Locate the cell with the specified text and output its [x, y] center coordinate. 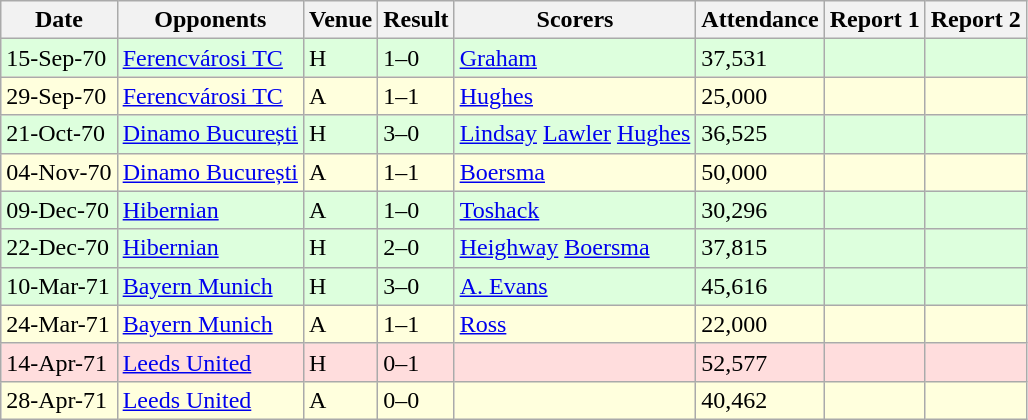
21-Oct-70 [59, 134]
40,462 [760, 400]
Boersma [575, 172]
14-Apr-71 [59, 362]
Hughes [575, 96]
Report 1 [874, 20]
25,000 [760, 96]
22-Dec-70 [59, 248]
Ross [575, 324]
Scorers [575, 20]
Lindsay Lawler Hughes [575, 134]
04-Nov-70 [59, 172]
Attendance [760, 20]
Date [59, 20]
30,296 [760, 210]
15-Sep-70 [59, 58]
50,000 [760, 172]
37,815 [760, 248]
52,577 [760, 362]
24-Mar-71 [59, 324]
37,531 [760, 58]
Graham [575, 58]
22,000 [760, 324]
29-Sep-70 [59, 96]
Venue [341, 20]
36,525 [760, 134]
45,616 [760, 286]
28-Apr-71 [59, 400]
2–0 [416, 248]
0–1 [416, 362]
0–0 [416, 400]
Heighway Boersma [575, 248]
Toshack [575, 210]
Result [416, 20]
09-Dec-70 [59, 210]
10-Mar-71 [59, 286]
Opponents [210, 20]
Report 2 [976, 20]
A. Evans [575, 286]
